Capture the cell that displays the provided text and extract its [X, Y] central coordinate. 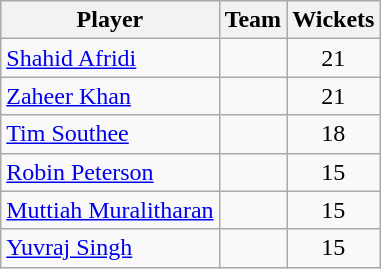
Yuvraj Singh [110, 248]
Wickets [334, 20]
Team [253, 20]
Robin Peterson [110, 172]
Shahid Afridi [110, 58]
Muttiah Muralitharan [110, 210]
Tim Southee [110, 134]
Zaheer Khan [110, 96]
18 [334, 134]
Player [110, 20]
